Scan for the cell matching the given text and deliver its (X, Y) coordinate at center. 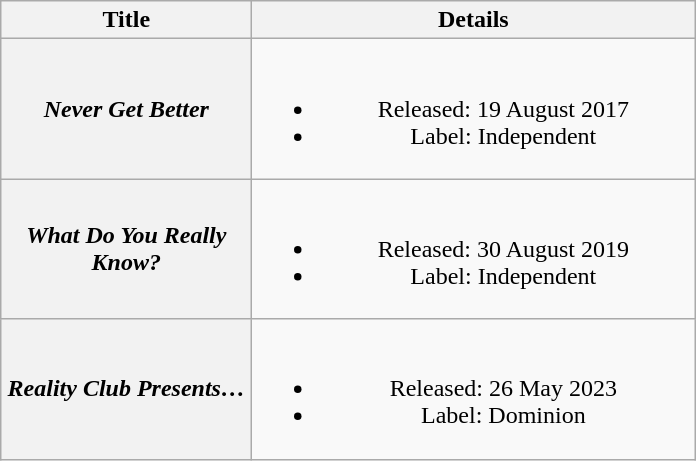
Never Get Better (126, 109)
Released: 30 August 2019Label: Independent (474, 249)
Released: 26 May 2023Label: Dominion (474, 389)
Title (126, 20)
What Do You Really Know? (126, 249)
Details (474, 20)
Released: 19 August 2017Label: Independent (474, 109)
Reality Club Presents… (126, 389)
